Output the [X, Y] coordinate of the center of the cell containing the given text.  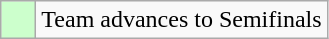
Team advances to Semifinals [182, 20]
